Find where the given text appears and provide that cell's center as (x, y) coordinate. 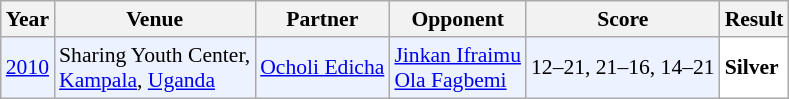
Sharing Youth Center,Kampala, Uganda (154, 68)
Venue (154, 19)
2010 (28, 68)
Score (623, 19)
12–21, 21–16, 14–21 (623, 68)
Jinkan Ifraimu Ola Fagbemi (458, 68)
Ocholi Edicha (322, 68)
Silver (754, 68)
Opponent (458, 19)
Partner (322, 19)
Result (754, 19)
Year (28, 19)
